From the cell containing the given text, extract its center point as [X, Y] coordinate. 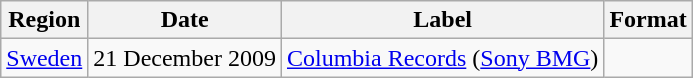
Label [442, 20]
Columbia Records (Sony BMG) [442, 58]
Format [648, 20]
Sweden [44, 58]
Date [185, 20]
21 December 2009 [185, 58]
Region [44, 20]
